Pinpoint the cell where the given text exists, returning its [X, Y] midpoint coordinate. 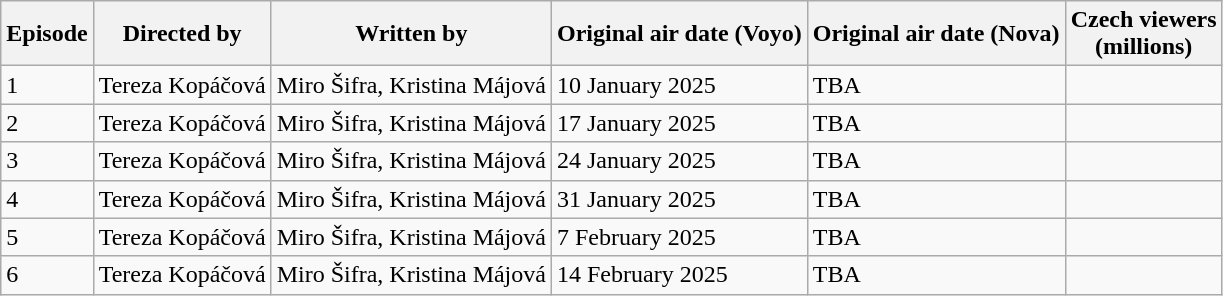
10 January 2025 [679, 85]
14 February 2025 [679, 275]
17 January 2025 [679, 123]
4 [47, 199]
Episode [47, 34]
Directed by [182, 34]
Original air date (Nova) [936, 34]
Original air date (Voyo) [679, 34]
3 [47, 161]
24 January 2025 [679, 161]
7 February 2025 [679, 237]
1 [47, 85]
31 January 2025 [679, 199]
Written by [411, 34]
Czech viewers(millions) [1144, 34]
5 [47, 237]
2 [47, 123]
6 [47, 275]
